Find where the given text appears and provide that cell's center as [X, Y] coordinate. 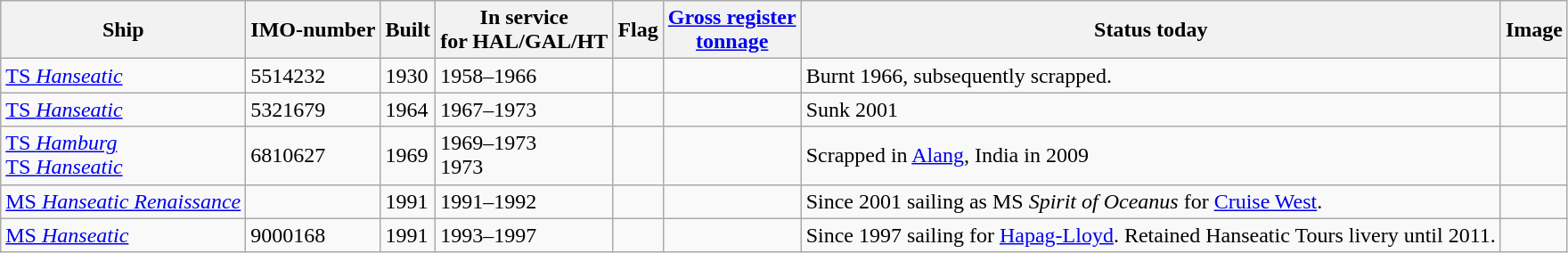
Since 1997 sailing for Hapag-Lloyd. Retained Hanseatic Tours livery until 2011. [1151, 235]
IMO-number [314, 30]
Scrapped in Alang, India in 2009 [1151, 155]
1993–1997 [524, 235]
5321679 [314, 110]
9000168 [314, 235]
In servicefor HAL/GAL/HT [524, 30]
Built [408, 30]
1930 [408, 76]
MS Hanseatic [123, 235]
1991–1992 [524, 201]
Burnt 1966, subsequently scrapped. [1151, 76]
Ship [123, 30]
Gross registertonnage [732, 30]
6810627 [314, 155]
Since 2001 sailing as MS Spirit of Oceanus for Cruise West. [1151, 201]
1967–1973 [524, 110]
Sunk 2001 [1151, 110]
1964 [408, 110]
TS HamburgTS Hanseatic [123, 155]
5514232 [314, 76]
Flag [638, 30]
1969 [408, 155]
1958–1966 [524, 76]
Status today [1151, 30]
1969–19731973 [524, 155]
MS Hanseatic Renaissance [123, 201]
Image [1534, 30]
